Detect which cell encompasses the target text, then output its [X, Y] center coordinate. 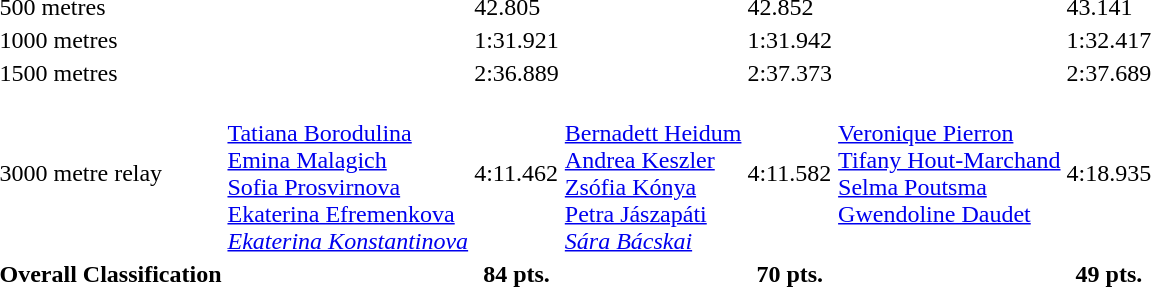
2:36.889 [517, 73]
1:31.942 [790, 40]
Bernadett HeidumAndrea KeszlerZsófia KónyaPetra JászapátiSára Bácskai [653, 174]
Veronique PierronTifany Hout-MarchandSelma PoutsmaGwendoline Daudet [950, 174]
1:31.921 [517, 40]
4:11.582 [790, 174]
Tatiana BorodulinaEmina MalagichSofia ProsvirnovaEkaterina EfremenkovaEkaterina Konstantinova [348, 174]
2:37.373 [790, 73]
4:11.462 [517, 174]
